Detect which cell encompasses the target text, then output its (x, y) center coordinate. 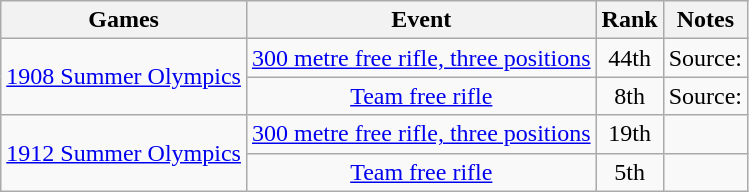
44th (630, 58)
5th (630, 172)
1912 Summer Olympics (124, 153)
19th (630, 134)
Event (421, 20)
1908 Summer Olympics (124, 77)
Notes (705, 20)
Games (124, 20)
Rank (630, 20)
8th (630, 96)
